Scan for the cell matching the given text and deliver its (x, y) coordinate at center. 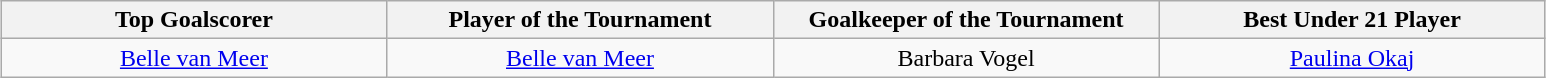
Best Under 21 Player (1352, 20)
Barbara Vogel (966, 58)
Top Goalscorer (194, 20)
Paulina Okaj (1352, 58)
Goalkeeper of the Tournament (966, 20)
Player of the Tournament (580, 20)
